Provide the [x, y] coordinate of the cell's center where the given text is located.  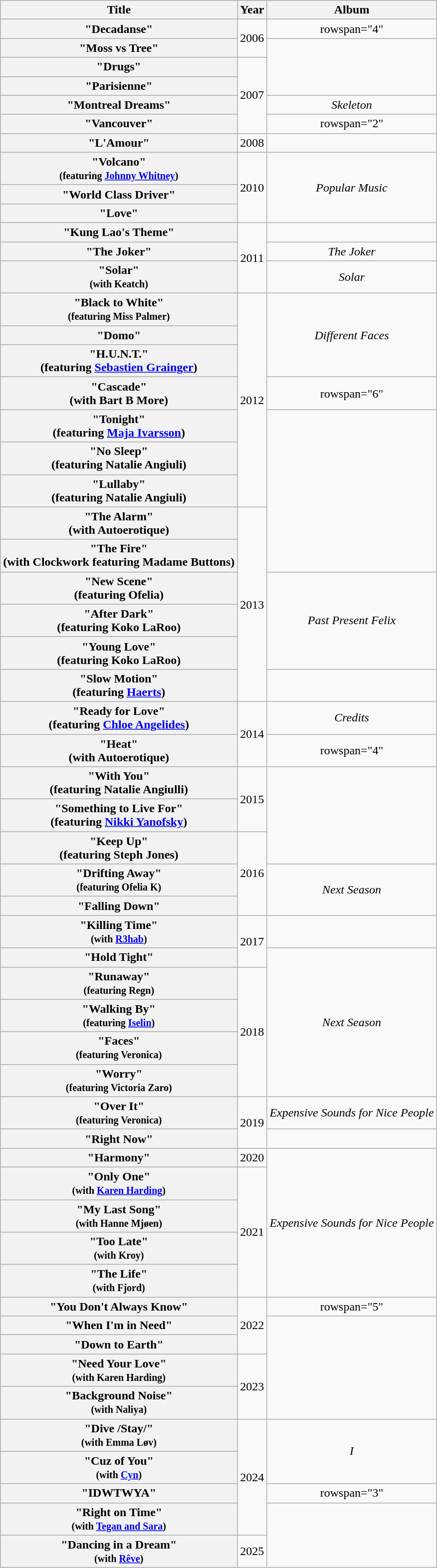
The Joker [352, 251]
"Dancing in a Dream"(with Rêve) [119, 1552]
"Kung Lao's Theme" [119, 232]
"Drugs" [119, 67]
"Black to White"(featuring Miss Palmer) [119, 309]
"Faces"(featuring Veronica) [119, 1048]
rowspan="5" [352, 1307]
"The Fire"(with Clockwork featuring Madame Buttons) [119, 556]
"Too Late"(with Kroy) [119, 1248]
"Dive /Stay/"(with Emma Løv) [119, 1435]
"With You"(featuring Natalie Angiulli) [119, 783]
"Vancouver" [119, 124]
"Tonight"(featuring Maja Ivarsson) [119, 426]
"Moss vs Tree" [119, 48]
"Parisienne" [119, 86]
Year [252, 10]
I [352, 1451]
"The Joker" [119, 251]
"Need Your Love"(with Karen Harding) [119, 1370]
"When I'm in Need" [119, 1326]
rowspan="2" [352, 124]
Solar [352, 277]
"Only One"(with Karen Harding) [119, 1183]
Popular Music [352, 188]
2010 [252, 188]
"Hold Tight" [119, 957]
"Slow Motion"(featuring Haerts) [119, 685]
"The Alarm"(with Autoerotique) [119, 523]
2013 [252, 604]
"Down to Earth" [119, 1344]
2016 [252, 874]
rowspan="6" [352, 393]
"After Dark"(featuring Koko LaRoo) [119, 621]
"Runaway"(featuring Regn) [119, 983]
"L'Amour" [119, 143]
"Background Noise"(with Naliya) [119, 1403]
"No Sleep"(featuring Natalie Angiuli) [119, 458]
"Love" [119, 213]
"Lullaby"(featuring Natalie Angiuli) [119, 491]
Album [352, 10]
"Keep Up"(featuring Steph Jones) [119, 848]
"Worry"(featuring Victoria Zaro) [119, 1081]
"Walking By"(featuring Iselin) [119, 1016]
2014 [252, 734]
"Solar"(with Keatch) [119, 277]
"IDWTWYA" [119, 1493]
Title [119, 10]
"Harmony" [119, 1157]
2022 [252, 1326]
"Over It"(featuring Veronica) [119, 1113]
2023 [252, 1386]
2015 [252, 799]
2006 [252, 38]
"Decadanse" [119, 29]
"Volcano"(featuring Johnny Whitney) [119, 169]
2019 [252, 1122]
Skeleton [352, 105]
2012 [252, 400]
"Falling Down" [119, 906]
"Montreal Dreams" [119, 105]
2018 [252, 1032]
"Domo" [119, 335]
"Right Now" [119, 1138]
"Young Love"(featuring Koko LaRoo) [119, 653]
Credits [352, 717]
"Drifting Away"(featuring Ofelia K) [119, 880]
"You Don't Always Know" [119, 1307]
"Cuz of You"(with Cyn) [119, 1468]
"Ready for Love"(featuring Chloe Angelides) [119, 717]
"The Life"(with Fjord) [119, 1281]
2020 [252, 1157]
rowspan="3" [352, 1493]
"Something to Live For"(featuring Nikki Yanofsky) [119, 815]
2024 [252, 1477]
2017 [252, 941]
2007 [252, 95]
Different Faces [352, 335]
"Cascade"(with Bart B More) [119, 393]
2025 [252, 1552]
"Heat"(with Autoerotique) [119, 750]
Past Present Felix [352, 621]
"Killing Time"(with R3hab) [119, 932]
"H.U.N.T."(featuring Sebastien Grainger) [119, 361]
"World Class Driver" [119, 194]
"Right on Time"(with Tegan and Sara) [119, 1519]
"My Last Song"(with Hanne Mjøen) [119, 1215]
"New Scene"(featuring Ofelia) [119, 588]
2021 [252, 1232]
2008 [252, 143]
2011 [252, 257]
